Detect which cell encompasses the target text, then output its (X, Y) center coordinate. 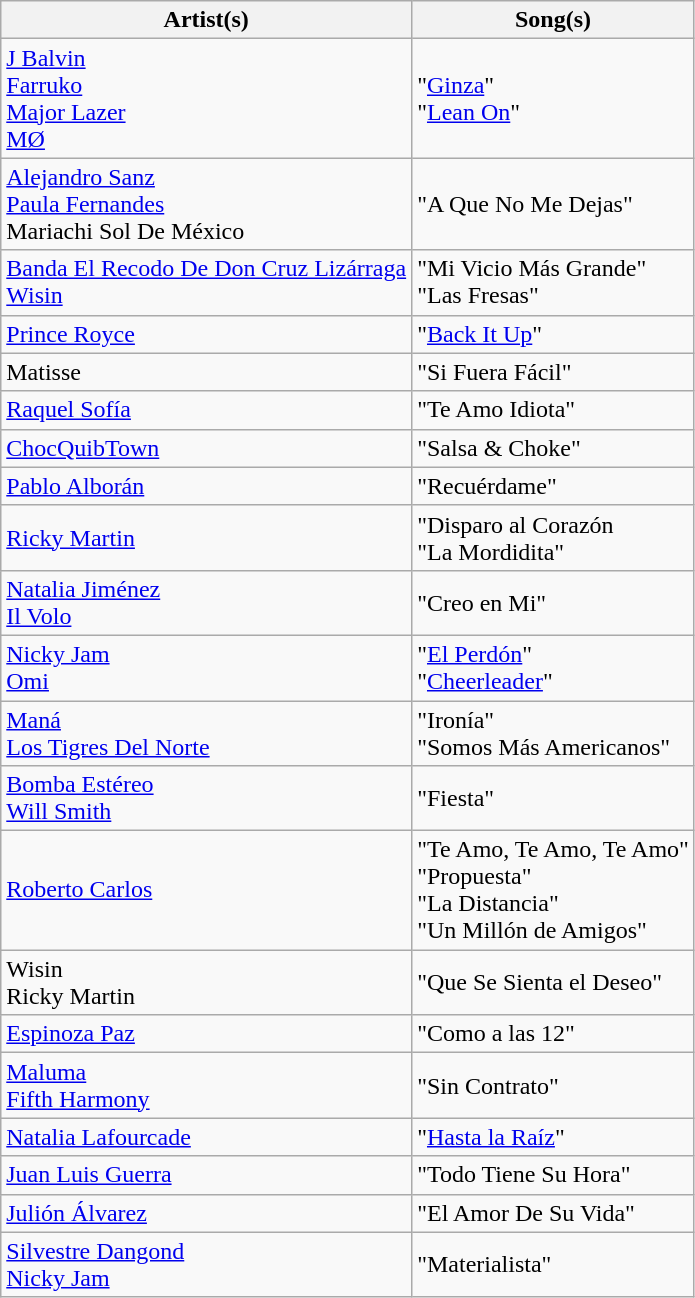
Julión Álvarez (206, 1213)
Raquel Sofía (206, 410)
J Balvin FarrukoMajor LazerMØ (206, 98)
"El Amor De Su Vida" (554, 1213)
"El Perdón""Cheerleader" (554, 668)
ChocQuibTown (206, 448)
"Creo en Mi" (554, 602)
"Mi Vicio Más Grande""Las Fresas" (554, 282)
"A Que No Me Dejas" (554, 204)
"Te Amo Idiota" (554, 410)
Bomba EstéreoWill Smith (206, 798)
"Te Amo, Te Amo, Te Amo""Propuesta""La Distancia""Un Millón de Amigos" (554, 890)
Silvestre DangondNicky Jam (206, 1264)
"Como a las 12" (554, 1034)
Nicky JamOmi (206, 668)
Juan Luis Guerra (206, 1175)
"Recuérdame" (554, 486)
ManáLos Tigres Del Norte (206, 732)
Roberto Carlos (206, 890)
"Back It Up" (554, 334)
Natalia Lafourcade (206, 1137)
Pablo Alborán (206, 486)
"Si Fuera Fácil" (554, 372)
"Ironía""Somos Más Americanos" (554, 732)
Song(s) (554, 20)
Prince Royce (206, 334)
Matisse (206, 372)
Ricky Martin (206, 538)
"Hasta la Raíz" (554, 1137)
"Ginza""Lean On" (554, 98)
Natalia JiménezIl Volo (206, 602)
Alejandro SanzPaula FernandesMariachi Sol De México (206, 204)
WisinRicky Martin (206, 982)
"Todo Tiene Su Hora" (554, 1175)
"Disparo al Corazón"La Mordidita" (554, 538)
"Fiesta" (554, 798)
MalumaFifth Harmony (206, 1086)
"Que Se Sienta el Deseo" (554, 982)
Banda El Recodo De Don Cruz LizárragaWisin (206, 282)
"Salsa & Choke" (554, 448)
Artist(s) (206, 20)
Espinoza Paz (206, 1034)
"Materialista" (554, 1264)
"Sin Contrato" (554, 1086)
